From the cell containing the given text, extract its center point as [x, y] coordinate. 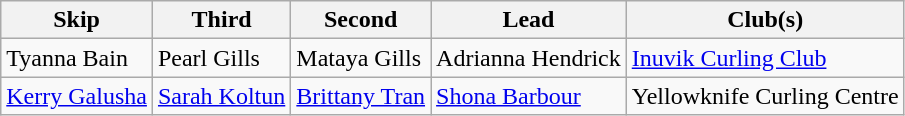
Pearl Gills [221, 58]
Third [221, 20]
Sarah Koltun [221, 96]
Inuvik Curling Club [765, 58]
Tyanna Bain [77, 58]
Adrianna Hendrick [529, 58]
Skip [77, 20]
Brittany Tran [361, 96]
Lead [529, 20]
Second [361, 20]
Yellowknife Curling Centre [765, 96]
Mataya Gills [361, 58]
Club(s) [765, 20]
Shona Barbour [529, 96]
Kerry Galusha [77, 96]
